Find where the given text appears and provide that cell's center as [X, Y] coordinate. 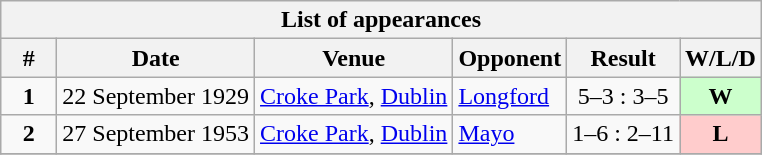
22 September 1929 [156, 96]
Result [624, 58]
Venue [354, 58]
List of appearances [382, 20]
W [721, 96]
Mayo [510, 134]
L [721, 134]
Longford [510, 96]
1 [29, 96]
# [29, 58]
Opponent [510, 58]
W/L/D [721, 58]
Date [156, 58]
5–3 : 3–5 [624, 96]
1–6 : 2–11 [624, 134]
27 September 1953 [156, 134]
2 [29, 134]
